Return (x, y) of the center of cell containing provided text 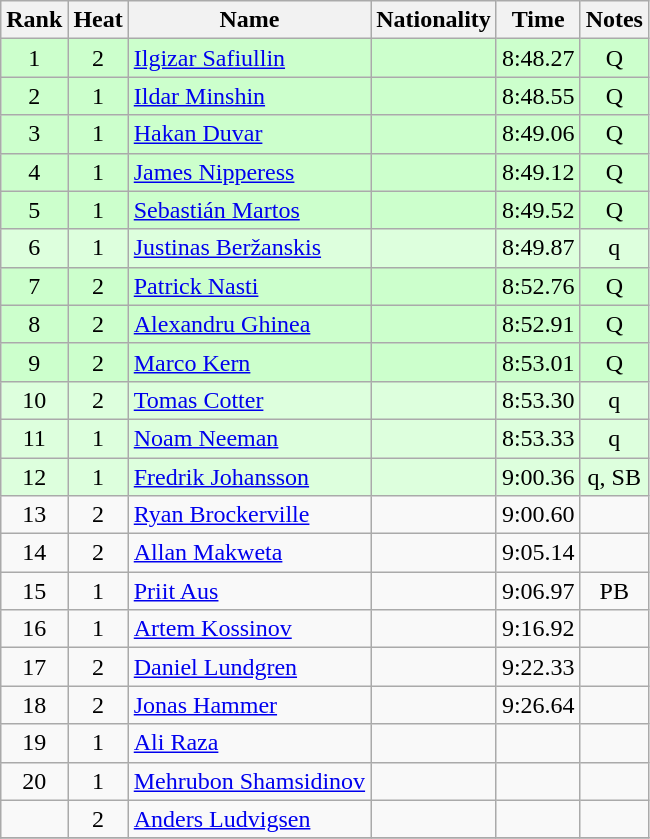
9:00.36 (538, 477)
Justinas Beržanskis (249, 248)
9:00.60 (538, 515)
14 (34, 553)
Marco Kern (249, 362)
9 (34, 362)
9:16.92 (538, 629)
9:05.14 (538, 553)
Rank (34, 20)
Ildar Minshin (249, 96)
8:49.52 (538, 210)
18 (34, 705)
8:49.06 (538, 134)
5 (34, 210)
8:53.30 (538, 400)
9:06.97 (538, 591)
8:49.87 (538, 248)
Jonas Hammer (249, 705)
10 (34, 400)
Daniel Lundgren (249, 667)
7 (34, 286)
Patrick Nasti (249, 286)
Heat (98, 20)
13 (34, 515)
16 (34, 629)
Ilgizar Safiullin (249, 58)
9:26.64 (538, 705)
Noam Neeman (249, 438)
8:48.55 (538, 96)
Sebastián Martos (249, 210)
20 (34, 781)
q, SB (614, 477)
Fredrik Johansson (249, 477)
11 (34, 438)
Mehrubon Shamsidinov (249, 781)
8:48.27 (538, 58)
8:52.91 (538, 324)
Artem Kossinov (249, 629)
James Nipperess (249, 172)
Name (249, 20)
17 (34, 667)
9:22.33 (538, 667)
3 (34, 134)
19 (34, 743)
Notes (614, 20)
PB (614, 591)
12 (34, 477)
Tomas Cotter (249, 400)
6 (34, 248)
Nationality (434, 20)
Anders Ludvigsen (249, 819)
4 (34, 172)
Alexandru Ghinea (249, 324)
8 (34, 324)
Hakan Duvar (249, 134)
Ryan Brockerville (249, 515)
Ali Raza (249, 743)
8:53.01 (538, 362)
8:49.12 (538, 172)
Time (538, 20)
15 (34, 591)
Allan Makweta (249, 553)
8:53.33 (538, 438)
8:52.76 (538, 286)
Priit Aus (249, 591)
